Output the [X, Y] coordinate of the center of the cell containing the given text.  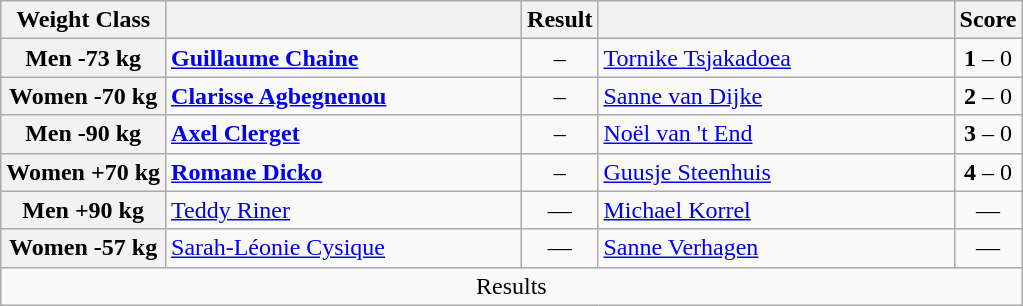
Sanne Verhagen [776, 248]
Women -70 kg [84, 96]
1 – 0 [988, 58]
Guillaume Chaine [344, 58]
2 – 0 [988, 96]
Guusje Steenhuis [776, 172]
Sanne van Dijke [776, 96]
3 – 0 [988, 134]
Result [560, 20]
Results [512, 286]
Men -73 kg [84, 58]
Michael Korrel [776, 210]
Score [988, 20]
4 – 0 [988, 172]
Axel Clerget [344, 134]
Women -57 kg [84, 248]
Weight Class [84, 20]
Men -90 kg [84, 134]
Men +90 kg [84, 210]
Clarisse Agbegnenou [344, 96]
Romane Dicko [344, 172]
Sarah-Léonie Cysique [344, 248]
Women +70 kg [84, 172]
Noël van 't End [776, 134]
Teddy Riner [344, 210]
Tornike Tsjakadoea [776, 58]
